Find where the given text appears and provide that cell's center as (x, y) coordinate. 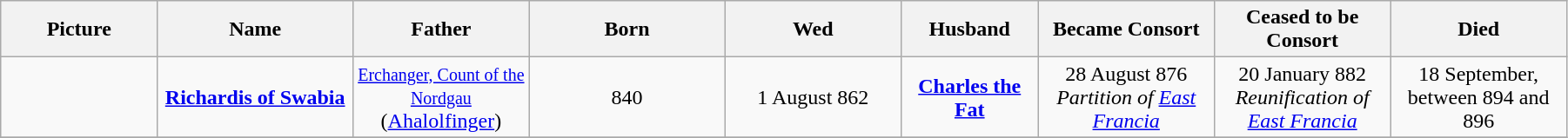
Picture (79, 30)
Name (256, 30)
Born (627, 30)
Charles the Fat (969, 97)
Died (1479, 30)
840 (627, 97)
Ceased to be Consort (1302, 30)
Erchanger, Count of the Nordgau(Ahalolfinger) (441, 97)
Became Consort (1126, 30)
Richardis of Swabia (256, 97)
28 August 876Partition of East Francia (1126, 97)
1 August 862 (813, 97)
20 January 882Reunification of East Francia (1302, 97)
Father (441, 30)
Husband (969, 30)
18 September, between 894 and 896 (1479, 97)
Wed (813, 30)
